Capture the cell that displays the provided text and extract its [X, Y] central coordinate. 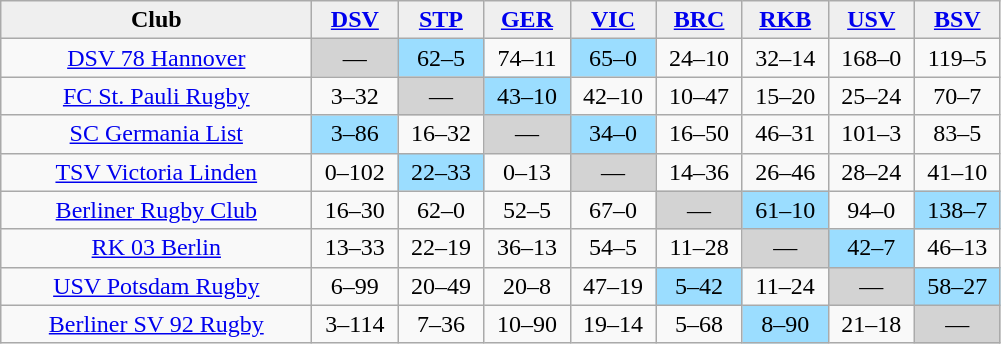
119–5 [957, 58]
42–7 [871, 248]
8–90 [785, 324]
0–13 [527, 172]
47–19 [613, 286]
24–10 [699, 58]
3–86 [355, 134]
42–10 [613, 96]
10–90 [527, 324]
Club [156, 20]
19–14 [613, 324]
3–32 [355, 96]
16–50 [699, 134]
41–10 [957, 172]
USV Potsdam Rugby [156, 286]
36–13 [527, 248]
46–31 [785, 134]
Berliner SV 92 Rugby [156, 324]
DSV [355, 20]
20–49 [441, 286]
62–0 [441, 210]
5–68 [699, 324]
52–5 [527, 210]
28–24 [871, 172]
138–7 [957, 210]
22–33 [441, 172]
168–0 [871, 58]
54–5 [613, 248]
26–46 [785, 172]
15–20 [785, 96]
10–47 [699, 96]
FC St. Pauli Rugby [156, 96]
DSV 78 Hannover [156, 58]
101–3 [871, 134]
RK 03 Berlin [156, 248]
25–24 [871, 96]
0–102 [355, 172]
43–10 [527, 96]
83–5 [957, 134]
5–42 [699, 286]
20–8 [527, 286]
22–19 [441, 248]
67–0 [613, 210]
58–27 [957, 286]
34–0 [613, 134]
6–99 [355, 286]
TSV Victoria Linden [156, 172]
USV [871, 20]
BRC [699, 20]
3–114 [355, 324]
7–36 [441, 324]
16–30 [355, 210]
SC Germania List [156, 134]
94–0 [871, 210]
16–32 [441, 134]
65–0 [613, 58]
70–7 [957, 96]
VIC [613, 20]
21–18 [871, 324]
GER [527, 20]
RKB [785, 20]
11–28 [699, 248]
STP [441, 20]
BSV [957, 20]
62–5 [441, 58]
74–11 [527, 58]
11–24 [785, 286]
14–36 [699, 172]
32–14 [785, 58]
13–33 [355, 248]
Berliner Rugby Club [156, 210]
61–10 [785, 210]
46–13 [957, 248]
